Locate the cell with the specified text and output its (x, y) center coordinate. 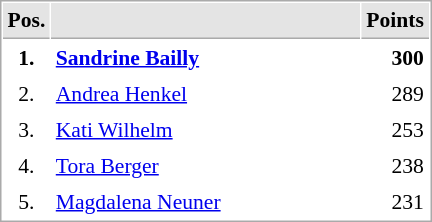
3. (26, 129)
Sandrine Bailly (206, 57)
Tora Berger (206, 165)
289 (396, 93)
231 (396, 201)
2. (26, 93)
Andrea Henkel (206, 93)
300 (396, 57)
1. (26, 57)
Points (396, 21)
238 (396, 165)
Pos. (26, 21)
253 (396, 129)
Magdalena Neuner (206, 201)
Kati Wilhelm (206, 129)
4. (26, 165)
5. (26, 201)
